Detect which cell encompasses the target text, then output its (x, y) center coordinate. 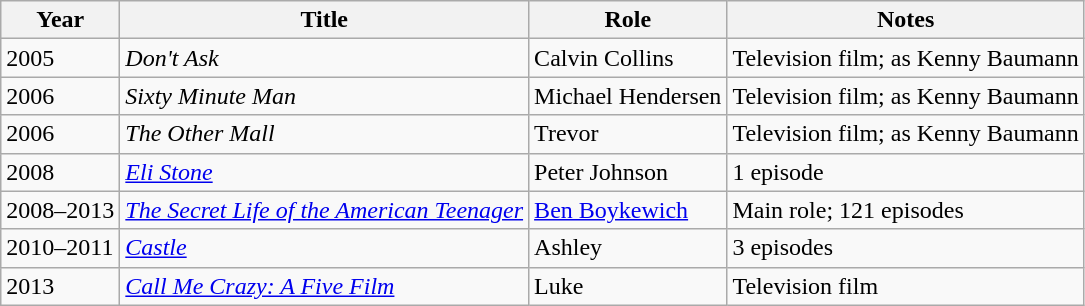
Main role; 121 episodes (906, 210)
The Secret Life of the American Teenager (324, 210)
Call Me Crazy: A Five Film (324, 286)
Don't Ask (324, 58)
Title (324, 20)
Peter Johnson (628, 172)
Ashley (628, 248)
Notes (906, 20)
Luke (628, 286)
Eli Stone (324, 172)
2008 (60, 172)
Year (60, 20)
Michael Hendersen (628, 96)
2008–2013 (60, 210)
Role (628, 20)
1 episode (906, 172)
The Other Mall (324, 134)
2010–2011 (60, 248)
2005 (60, 58)
Sixty Minute Man (324, 96)
3 episodes (906, 248)
Television film (906, 286)
Trevor (628, 134)
Calvin Collins (628, 58)
Castle (324, 248)
Ben Boykewich (628, 210)
2013 (60, 286)
